From the cell containing the given text, extract its center point as (x, y) coordinate. 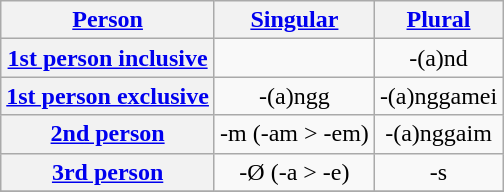
-m (-am > -em) (294, 134)
2nd person (108, 134)
-s (438, 172)
Plural (438, 20)
-Ø (-a > -e) (294, 172)
-(a)nggamei (438, 96)
3rd person (108, 172)
1st person inclusive (108, 58)
-(a)ngg (294, 96)
Singular (294, 20)
-(a)nggaim (438, 134)
Person (108, 20)
-(a)nd (438, 58)
1st person exclusive (108, 96)
